Return [x, y] of the center of cell containing provided text 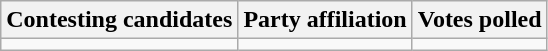
Votes polled [480, 20]
Contesting candidates [120, 20]
Party affiliation [325, 20]
